Detect which cell encompasses the target text, then output its [X, Y] center coordinate. 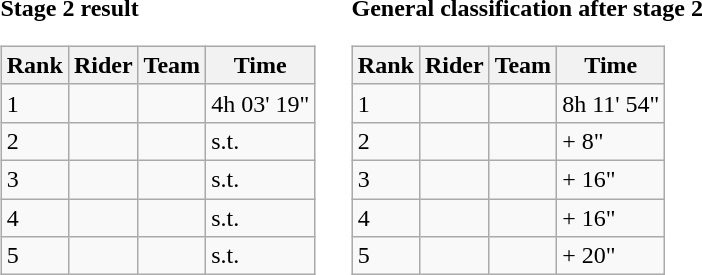
+ 8" [611, 141]
4h 03' 19" [260, 103]
+ 20" [611, 256]
8h 11' 54" [611, 103]
